Locate the cell with the specified text and output its [X, Y] center coordinate. 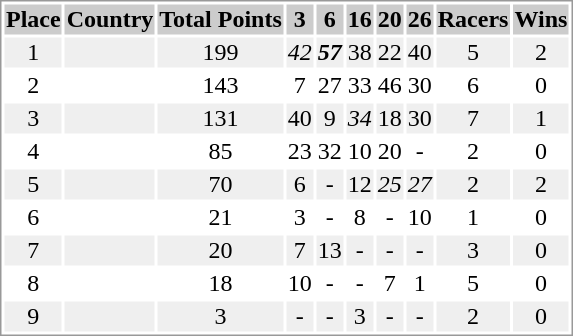
21 [220, 217]
23 [300, 151]
33 [360, 85]
22 [390, 53]
Wins [541, 19]
143 [220, 85]
131 [220, 119]
38 [360, 53]
Place [33, 19]
Total Points [220, 19]
26 [420, 19]
57 [330, 53]
Racers [473, 19]
32 [330, 151]
13 [330, 251]
25 [390, 185]
85 [220, 151]
16 [360, 19]
70 [220, 185]
Country [110, 19]
12 [360, 185]
199 [220, 53]
46 [390, 85]
4 [33, 151]
34 [360, 119]
42 [300, 53]
